Extract the (X, Y) coordinate from the center of the cell holding the provided text.  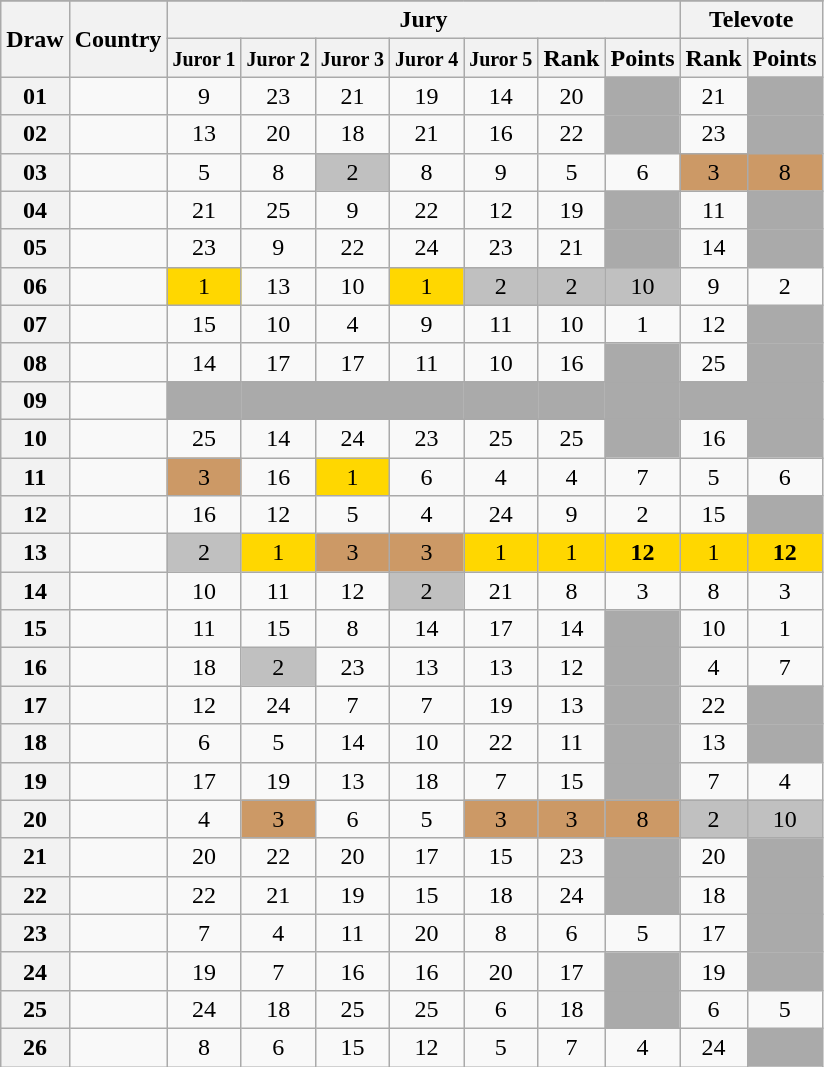
26 (35, 1047)
Draw (35, 39)
Juror 3 (352, 58)
02 (35, 134)
01 (35, 96)
09 (35, 400)
Juror 5 (501, 58)
Country (118, 39)
05 (35, 248)
07 (35, 324)
Jury (424, 20)
Televote (751, 20)
04 (35, 210)
03 (35, 172)
06 (35, 286)
Juror 1 (204, 58)
Juror 4 (426, 58)
08 (35, 362)
Juror 2 (278, 58)
